Pinpoint the cell where the given text exists, returning its (X, Y) midpoint coordinate. 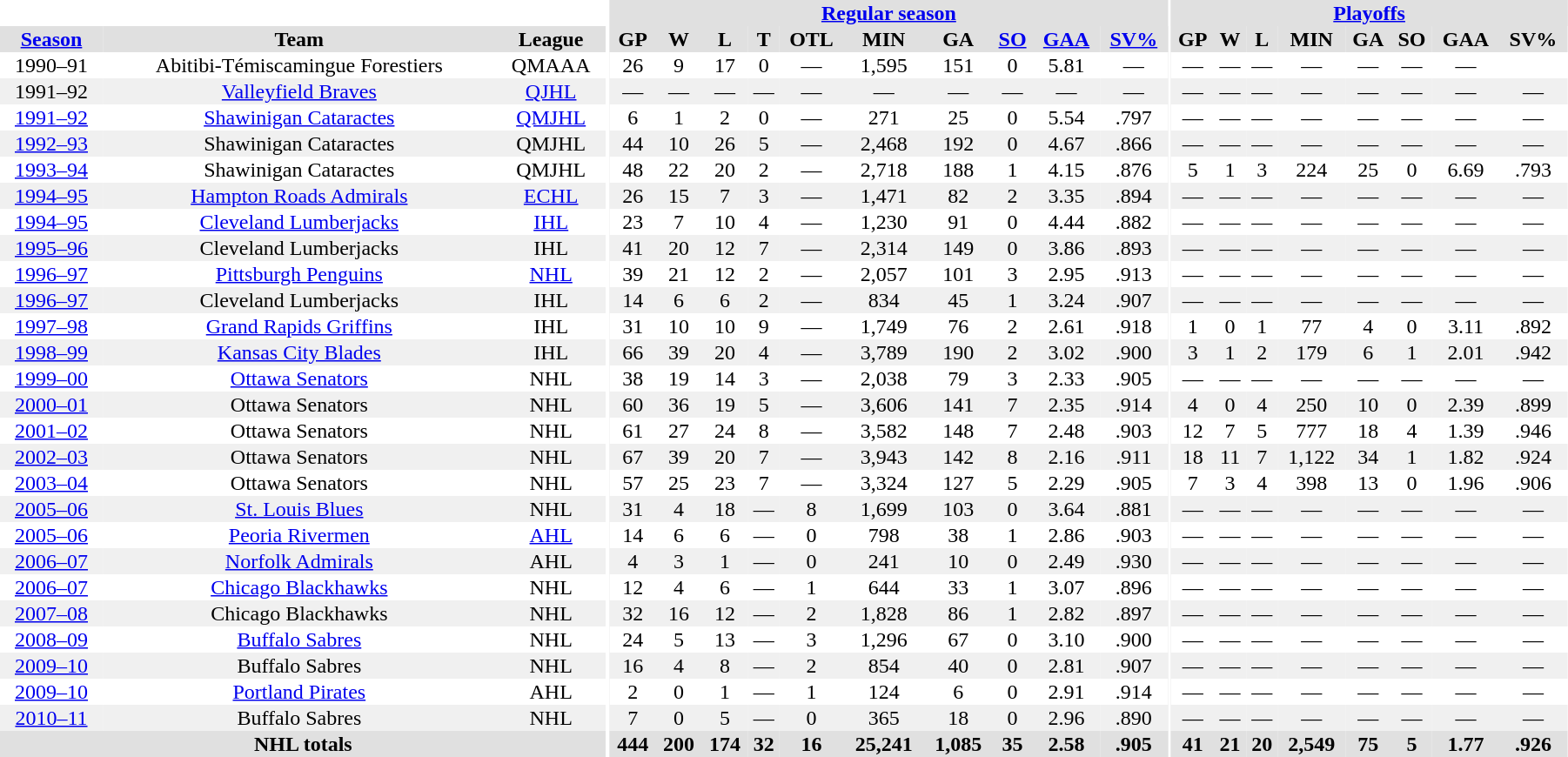
61 (633, 431)
Playoffs (1370, 13)
OTL (811, 39)
1,595 (884, 65)
148 (959, 431)
2002–03 (51, 457)
4.15 (1066, 170)
Abitibi-Témiscamingue Forestiers (299, 65)
.930 (1134, 561)
1.39 (1465, 431)
3.02 (1066, 352)
2.01 (1465, 352)
2,718 (884, 170)
2.35 (1066, 405)
2.48 (1066, 431)
124 (884, 692)
224 (1312, 170)
2.86 (1066, 535)
2,468 (884, 144)
3,324 (884, 483)
151 (959, 65)
3.86 (1066, 248)
34 (1368, 457)
2,057 (884, 274)
2.33 (1066, 378)
1,296 (884, 640)
365 (884, 718)
.882 (1134, 222)
103 (959, 509)
142 (959, 457)
.906 (1533, 483)
3.10 (1066, 640)
149 (959, 248)
.894 (1134, 196)
36 (679, 405)
644 (884, 587)
91 (959, 222)
1,828 (884, 613)
1993–94 (51, 170)
17 (726, 65)
141 (959, 405)
241 (884, 561)
250 (1312, 405)
25,241 (884, 744)
3,943 (884, 457)
2.58 (1066, 744)
1,471 (884, 196)
2008–09 (51, 640)
T (764, 39)
League (552, 39)
2000–01 (51, 405)
1.82 (1465, 457)
Team (299, 39)
Regular season (889, 13)
3.07 (1066, 587)
1997–98 (51, 326)
2.61 (1066, 326)
1.77 (1465, 744)
45 (959, 300)
.942 (1533, 352)
St. Louis Blues (299, 509)
2,314 (884, 248)
6.69 (1465, 170)
.913 (1134, 274)
22 (679, 170)
66 (633, 352)
.918 (1134, 326)
.893 (1134, 248)
4.67 (1066, 144)
86 (959, 613)
Grand Rapids Griffins (299, 326)
.897 (1134, 613)
2.29 (1066, 483)
5.54 (1066, 117)
101 (959, 274)
2.49 (1066, 561)
Hampton Roads Admirals (299, 196)
1,085 (959, 744)
Peoria Rivermen (299, 535)
2001–02 (51, 431)
Portland Pirates (299, 692)
2.81 (1066, 666)
3,606 (884, 405)
3,582 (884, 431)
.890 (1134, 718)
75 (1368, 744)
.896 (1134, 587)
.797 (1134, 117)
2.82 (1066, 613)
2010–11 (51, 718)
76 (959, 326)
Pittsburgh Penguins (299, 274)
192 (959, 144)
3,789 (884, 352)
60 (633, 405)
1999–00 (51, 378)
33 (959, 587)
1995–96 (51, 248)
2007–08 (51, 613)
798 (884, 535)
.866 (1134, 144)
QMAAA (552, 65)
ECHL (552, 196)
Norfolk Admirals (299, 561)
2,549 (1312, 744)
1,230 (884, 222)
444 (633, 744)
79 (959, 378)
.926 (1533, 744)
Valleyfield Braves (299, 91)
777 (1312, 431)
3.64 (1066, 509)
1998–99 (51, 352)
1990–91 (51, 65)
2.96 (1066, 718)
2.91 (1066, 692)
4.44 (1066, 222)
11 (1230, 457)
1,749 (884, 326)
188 (959, 170)
179 (1312, 352)
1992–93 (51, 144)
Season (51, 39)
.899 (1533, 405)
57 (633, 483)
1,699 (884, 509)
48 (633, 170)
35 (1013, 744)
NHL totals (303, 744)
2.39 (1465, 405)
.924 (1533, 457)
44 (633, 144)
27 (679, 431)
271 (884, 117)
.793 (1533, 170)
.892 (1533, 326)
QJHL (552, 91)
3.11 (1465, 326)
82 (959, 196)
40 (959, 666)
2.16 (1066, 457)
.911 (1134, 457)
2.95 (1066, 274)
5.81 (1066, 65)
174 (726, 744)
77 (1312, 326)
200 (679, 744)
190 (959, 352)
.876 (1134, 170)
854 (884, 666)
2003–04 (51, 483)
2,038 (884, 378)
Kansas City Blades (299, 352)
127 (959, 483)
1,122 (1312, 457)
.881 (1134, 509)
15 (679, 196)
1.96 (1465, 483)
3.35 (1066, 196)
398 (1312, 483)
834 (884, 300)
3.24 (1066, 300)
.946 (1533, 431)
